Search for the cell housing the specified text and yield its (x, y) center coordinate. 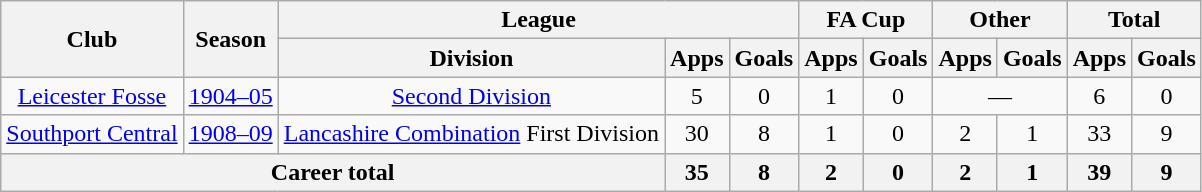
1904–05 (230, 96)
― (1000, 96)
FA Cup (866, 20)
35 (697, 172)
Other (1000, 20)
Total (1134, 20)
1908–09 (230, 134)
League (538, 20)
Leicester Fosse (92, 96)
5 (697, 96)
Season (230, 39)
6 (1099, 96)
Second Division (471, 96)
Division (471, 58)
Career total (333, 172)
30 (697, 134)
39 (1099, 172)
Southport Central (92, 134)
Club (92, 39)
33 (1099, 134)
Lancashire Combination First Division (471, 134)
